Find where the given text appears and provide that cell's center as [X, Y] coordinate. 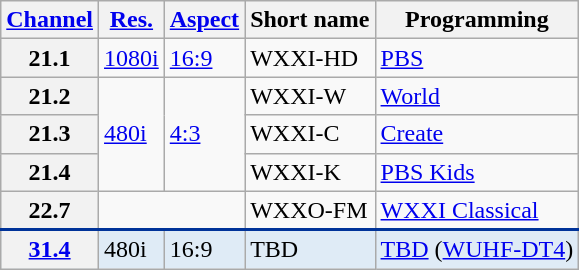
21.4 [50, 172]
WXXI-C [310, 134]
WXXI Classical [477, 210]
TBD [310, 250]
1080i [132, 58]
4:3 [204, 134]
22.7 [50, 210]
21.3 [50, 134]
Aspect [204, 20]
WXXI-K [310, 172]
Create [477, 134]
21.1 [50, 58]
TBD (WUHF-DT4) [477, 250]
Res. [132, 20]
WXXO-FM [310, 210]
31.4 [50, 250]
PBS [477, 58]
WXXI-W [310, 96]
Short name [310, 20]
PBS Kids [477, 172]
21.2 [50, 96]
Programming [477, 20]
Channel [50, 20]
WXXI-HD [310, 58]
World [477, 96]
